Provide the (X, Y) coordinate of the cell's center where the given text is located.  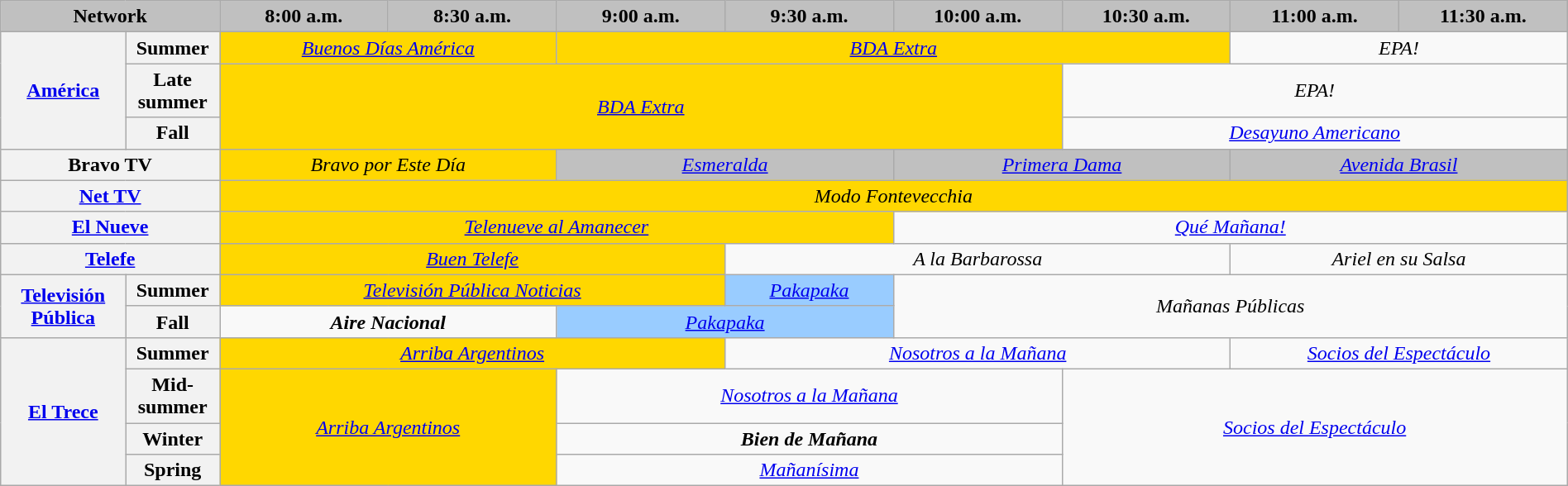
Winter (173, 439)
Mañanas Públicas (1231, 306)
8:00 a.m. (304, 17)
Qué Mañana! (1231, 227)
Esmeralda (724, 164)
El Trece (63, 412)
8:30 a.m. (472, 17)
Ariel en su Salsa (1399, 259)
Televisión Pública (63, 306)
Primera Dama (1062, 164)
El Nueve (111, 227)
Aire Nacional (389, 322)
Spring (173, 470)
Bravo por Este Día (389, 164)
Mañanísima (809, 470)
11:00 a.m. (1315, 17)
10:30 a.m. (1146, 17)
Network (111, 17)
Buenos Días América (389, 48)
Televisión Pública Noticias (473, 290)
Bravo TV (111, 164)
Bien de Mañana (809, 439)
9:30 a.m. (810, 17)
A la Barbarossa (978, 259)
Mid-summer (173, 395)
Modo Fontevecchia (894, 196)
9:00 a.m. (641, 17)
Late summer (173, 91)
Telenueve al Amanecer (557, 227)
Buen Telefe (473, 259)
Desayuno Americano (1315, 133)
11:30 a.m. (1483, 17)
América (63, 91)
Avenida Brasil (1399, 164)
10:00 a.m. (978, 17)
Telefe (111, 259)
Net TV (111, 196)
